For the text-containing cell, return its midpoint in (x, y) coordinate format. 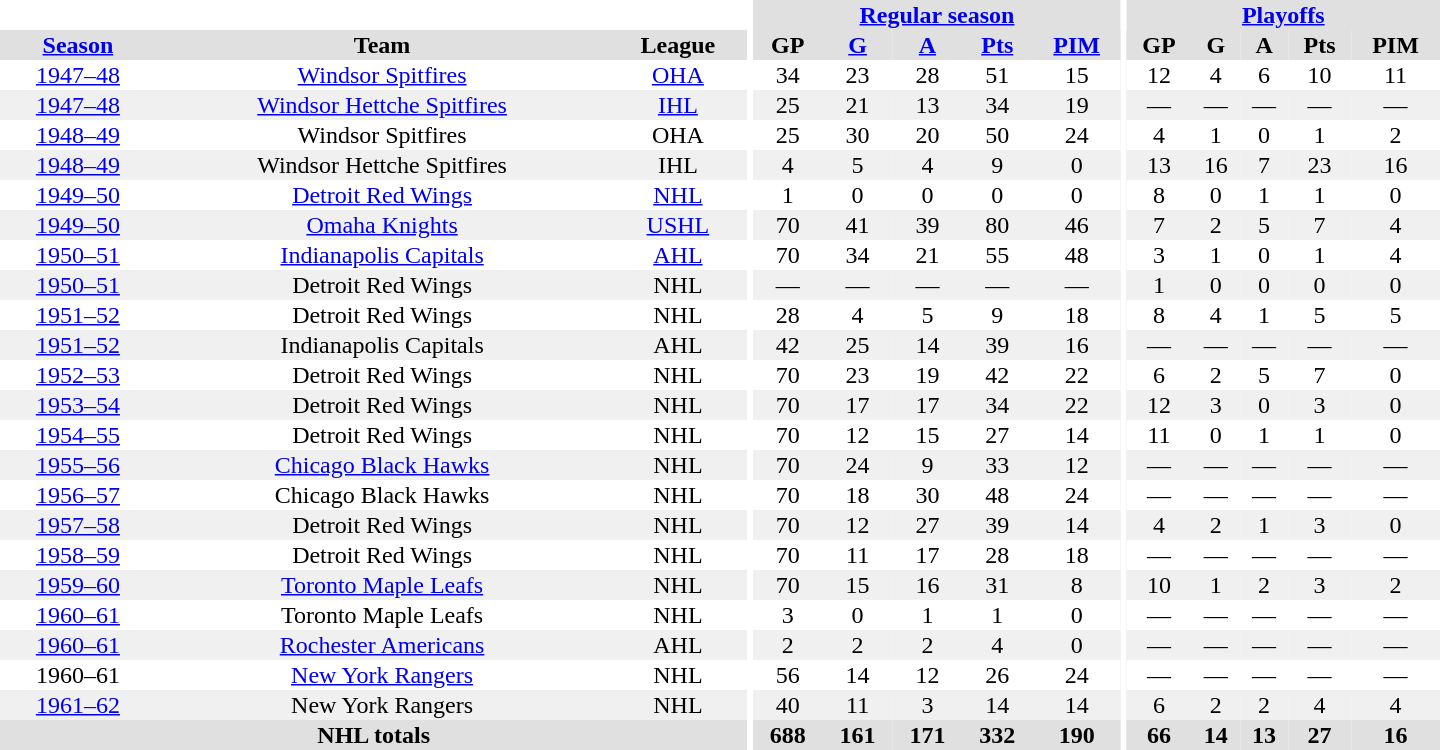
33 (997, 465)
31 (997, 585)
1956–57 (78, 495)
40 (788, 705)
80 (997, 225)
Team (382, 45)
66 (1158, 735)
1959–60 (78, 585)
41 (858, 225)
1957–58 (78, 525)
Regular season (937, 15)
1958–59 (78, 555)
Playoffs (1283, 15)
55 (997, 255)
171 (927, 735)
688 (788, 735)
50 (997, 135)
USHL (678, 225)
46 (1076, 225)
1961–62 (78, 705)
20 (927, 135)
26 (997, 675)
1955–56 (78, 465)
Season (78, 45)
56 (788, 675)
NHL totals (374, 735)
332 (997, 735)
1952–53 (78, 375)
190 (1076, 735)
51 (997, 75)
League (678, 45)
1953–54 (78, 405)
Omaha Knights (382, 225)
161 (858, 735)
1954–55 (78, 435)
Rochester Americans (382, 645)
